Search for the cell housing the specified text and yield its [X, Y] center coordinate. 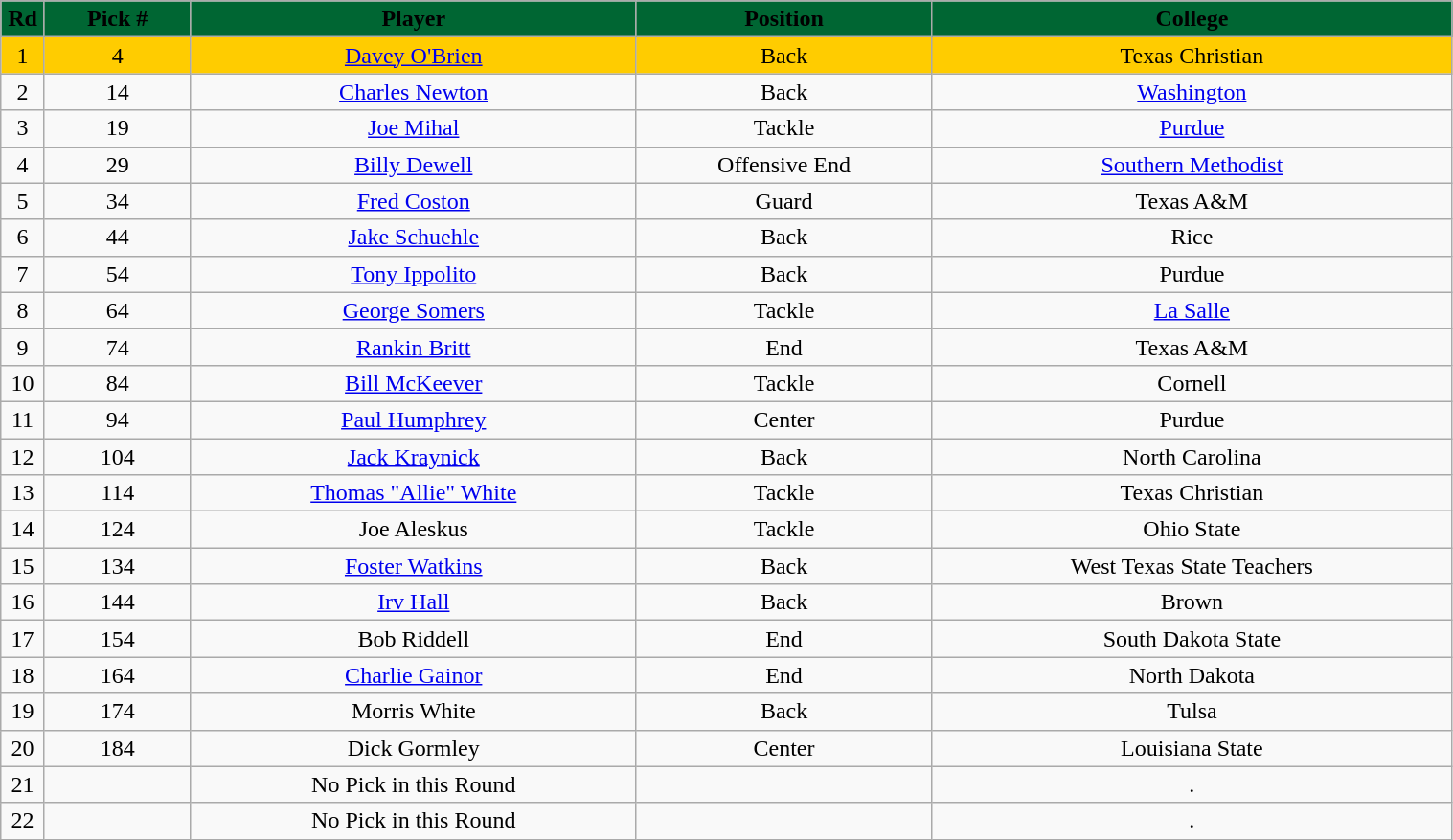
5 [23, 201]
South Dakota State [1192, 639]
Pick # [117, 19]
144 [117, 602]
Bill McKeever [414, 383]
North Dakota [1192, 675]
Brown [1192, 602]
13 [23, 493]
Foster Watkins [414, 566]
164 [117, 675]
22 [23, 821]
Offensive End [783, 165]
6 [23, 238]
Player [414, 19]
Bob Riddell [414, 639]
9 [23, 347]
174 [117, 712]
44 [117, 238]
George Somers [414, 310]
Jake Schuehle [414, 238]
16 [23, 602]
154 [117, 639]
8 [23, 310]
134 [117, 566]
12 [23, 457]
Billy Dewell [414, 165]
21 [23, 784]
Position [783, 19]
84 [117, 383]
7 [23, 274]
Ohio State [1192, 530]
74 [117, 347]
Jack Kraynick [414, 457]
15 [23, 566]
West Texas State Teachers [1192, 566]
Irv Hall [414, 602]
Rd [23, 19]
20 [23, 748]
Washington [1192, 92]
Louisiana State [1192, 748]
184 [117, 748]
1 [23, 56]
54 [117, 274]
Paul Humphrey [414, 420]
18 [23, 675]
Charles Newton [414, 92]
Thomas "Allie" White [414, 493]
Morris White [414, 712]
Joe Aleskus [414, 530]
Guard [783, 201]
Fred Coston [414, 201]
College [1192, 19]
Dick Gormley [414, 748]
10 [23, 383]
94 [117, 420]
3 [23, 128]
North Carolina [1192, 457]
64 [117, 310]
114 [117, 493]
34 [117, 201]
Rice [1192, 238]
2 [23, 92]
La Salle [1192, 310]
Joe Mihal [414, 128]
Charlie Gainor [414, 675]
29 [117, 165]
Cornell [1192, 383]
Tulsa [1192, 712]
Rankin Britt [414, 347]
124 [117, 530]
Davey O'Brien [414, 56]
Southern Methodist [1192, 165]
17 [23, 639]
11 [23, 420]
Tony Ippolito [414, 274]
104 [117, 457]
